Pinpoint the cell where the given text exists, returning its [x, y] midpoint coordinate. 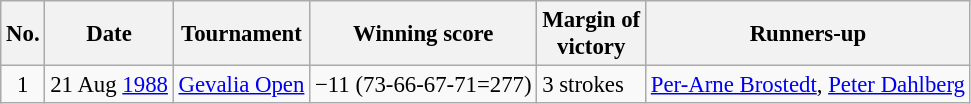
Per-Arne Brostedt, Peter Dahlberg [808, 85]
Winning score [424, 34]
Tournament [241, 34]
Gevalia Open [241, 85]
1 [23, 85]
Date [109, 34]
3 strokes [592, 85]
21 Aug 1988 [109, 85]
Margin ofvictory [592, 34]
−11 (73-66-67-71=277) [424, 85]
Runners-up [808, 34]
No. [23, 34]
